Return (x, y) of the center of cell containing provided text 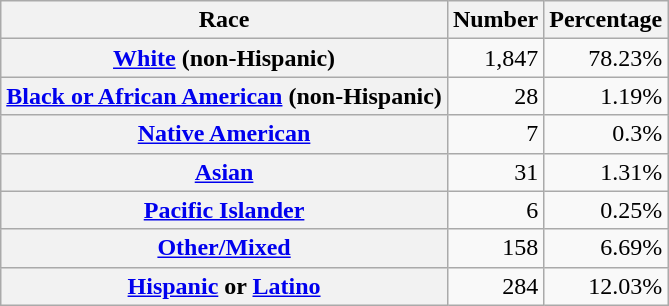
6 (495, 210)
12.03% (606, 286)
Hispanic or Latino (224, 286)
28 (495, 96)
Native American (224, 134)
1.19% (606, 96)
Asian (224, 172)
White (non-Hispanic) (224, 58)
1.31% (606, 172)
Other/Mixed (224, 248)
Percentage (606, 20)
Pacific Islander (224, 210)
1,847 (495, 58)
0.3% (606, 134)
0.25% (606, 210)
78.23% (606, 58)
Race (224, 20)
6.69% (606, 248)
7 (495, 134)
Black or African American (non-Hispanic) (224, 96)
Number (495, 20)
284 (495, 286)
31 (495, 172)
158 (495, 248)
